Identify which cell holds the provided text, then report its (X, Y) central coordinate. 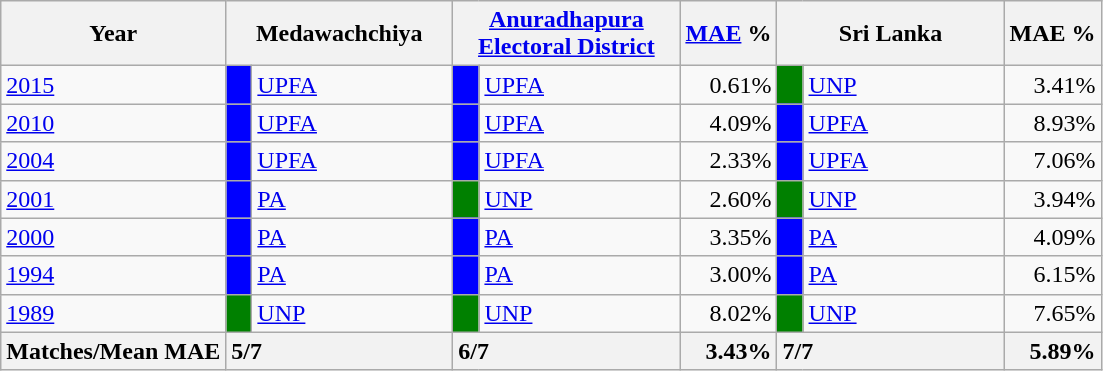
2.60% (728, 199)
2001 (114, 199)
1994 (114, 275)
0.61% (728, 85)
3.35% (728, 237)
7.06% (1052, 161)
5.89% (1052, 351)
3.00% (728, 275)
8.93% (1052, 123)
3.94% (1052, 199)
6/7 (566, 351)
5/7 (340, 351)
2004 (114, 161)
3.41% (1052, 85)
8.02% (728, 313)
3.43% (728, 351)
6.15% (1052, 275)
Matches/Mean MAE (114, 351)
Medawachchiya (340, 34)
Sri Lanka (890, 34)
Year (114, 34)
2.33% (728, 161)
7.65% (1052, 313)
2010 (114, 123)
2000 (114, 237)
7/7 (890, 351)
1989 (114, 313)
2015 (114, 85)
Anuradhapura Electoral District (566, 34)
